Return the (x, y) coordinate for the center point of the cell that contains the specified text.  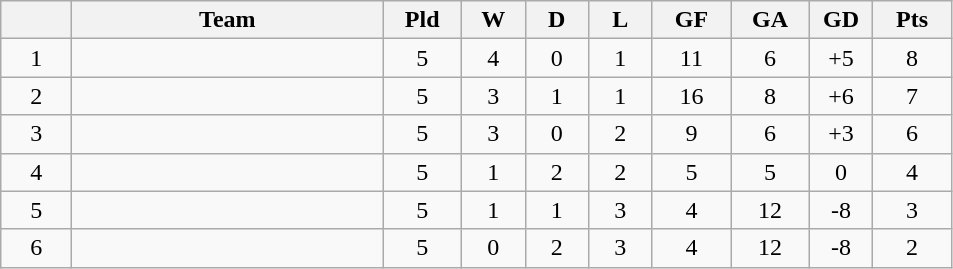
W (493, 20)
11 (692, 58)
9 (692, 134)
L (621, 20)
GF (692, 20)
+5 (841, 58)
D (557, 20)
GD (841, 20)
Team (228, 20)
7 (912, 96)
+6 (841, 96)
16 (692, 96)
Pld (422, 20)
+3 (841, 134)
GA (770, 20)
Pts (912, 20)
